Locate the cell with the specified text and output its [X, Y] center coordinate. 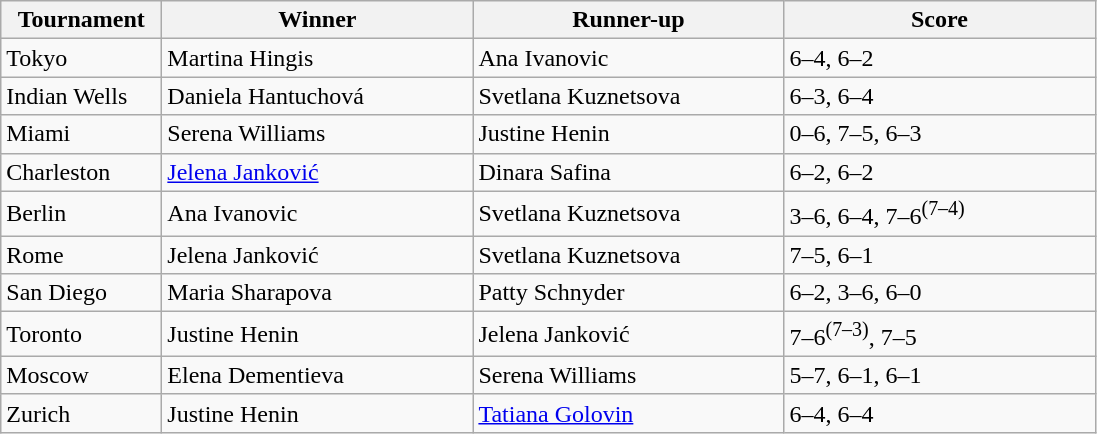
5–7, 6–1, 6–1 [940, 375]
Toronto [82, 334]
6–4, 6–2 [940, 58]
6–2, 3–6, 6–0 [940, 293]
7–6(7–3), 7–5 [940, 334]
Tatiana Golovin [628, 413]
Zurich [82, 413]
Berlin [82, 214]
Score [940, 20]
Runner-up [628, 20]
San Diego [82, 293]
Rome [82, 255]
Dinara Safina [628, 172]
6–2, 6–2 [940, 172]
0–6, 7–5, 6–3 [940, 134]
Moscow [82, 375]
Winner [318, 20]
Daniela Hantuchová [318, 96]
Miami [82, 134]
6–4, 6–4 [940, 413]
3–6, 6–4, 7–6(7–4) [940, 214]
6–3, 6–4 [940, 96]
Maria Sharapova [318, 293]
7–5, 6–1 [940, 255]
Charleston [82, 172]
Patty Schnyder [628, 293]
Tournament [82, 20]
Indian Wells [82, 96]
Elena Dementieva [318, 375]
Martina Hingis [318, 58]
Tokyo [82, 58]
